Search for the cell housing the specified text and yield its (X, Y) center coordinate. 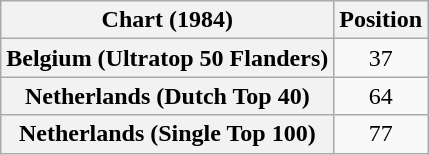
Belgium (Ultratop 50 Flanders) (168, 58)
Position (381, 20)
37 (381, 58)
Netherlands (Single Top 100) (168, 134)
64 (381, 96)
Chart (1984) (168, 20)
77 (381, 134)
Netherlands (Dutch Top 40) (168, 96)
